For the text-containing cell, return its midpoint in (x, y) coordinate format. 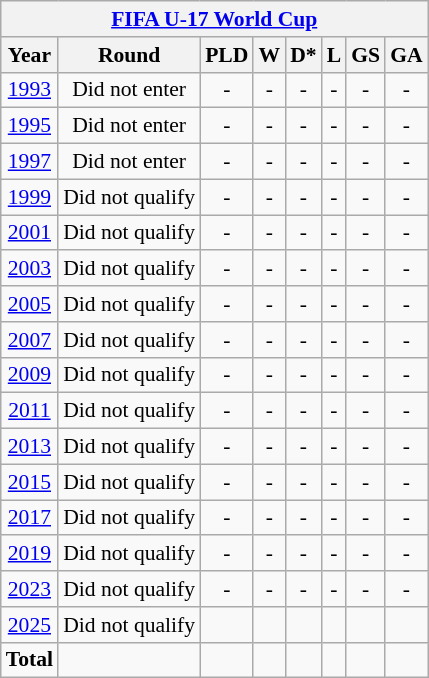
2007 (30, 340)
2013 (30, 447)
2019 (30, 554)
2011 (30, 411)
GA (406, 55)
2003 (30, 269)
2025 (30, 625)
2005 (30, 304)
W (269, 55)
D* (304, 55)
2017 (30, 518)
FIFA U-17 World Cup (214, 19)
1995 (30, 126)
PLD (226, 55)
1999 (30, 197)
Total (30, 660)
2001 (30, 233)
GS (366, 55)
1993 (30, 90)
2015 (30, 482)
2023 (30, 589)
2009 (30, 375)
1997 (30, 162)
Round (129, 55)
L (334, 55)
Year (30, 55)
